Output the (x, y) coordinate of the center of the cell containing the given text.  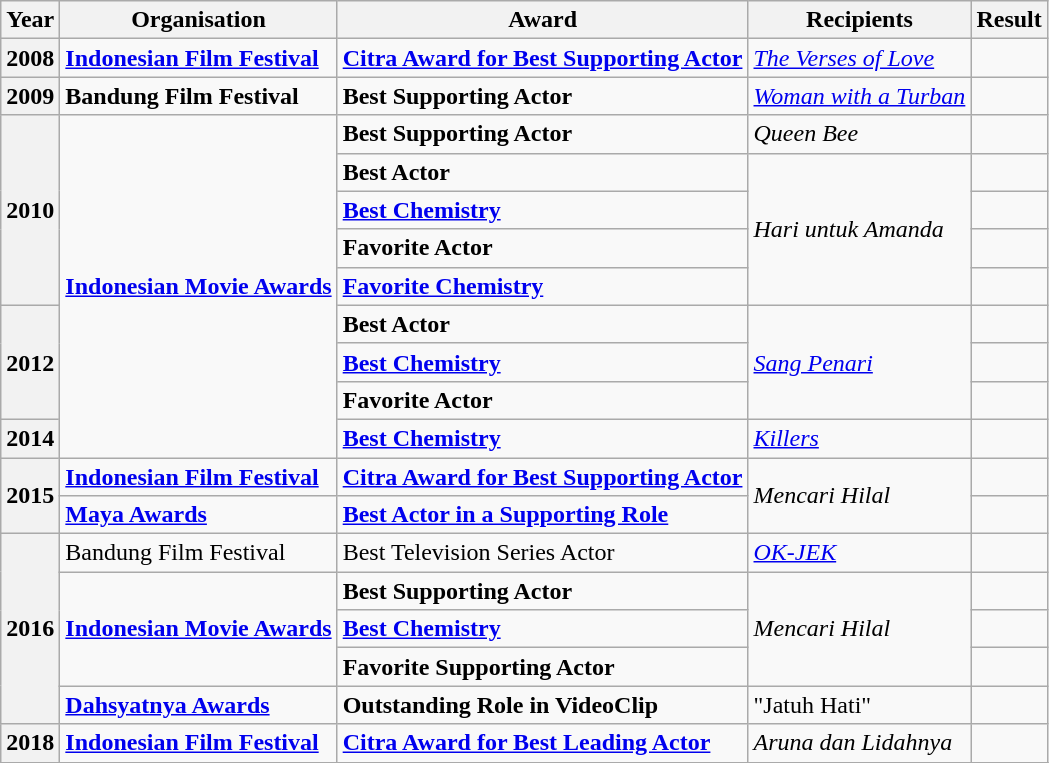
Citra Award for Best Leading Actor (542, 743)
Woman with a Turban (860, 96)
Favorite Chemistry (542, 286)
OK-JEK (860, 553)
Organisation (198, 20)
Sang Penari (860, 362)
2008 (30, 58)
Result (1009, 20)
2018 (30, 743)
2015 (30, 496)
Recipients (860, 20)
The Verses of Love (860, 58)
Killers (860, 438)
2014 (30, 438)
Best Television Series Actor (542, 553)
Best Actor in a Supporting Role (542, 515)
Award (542, 20)
Favorite Supporting Actor (542, 667)
Maya Awards (198, 515)
Aruna dan Lidahnya (860, 743)
2009 (30, 96)
2010 (30, 210)
Outstanding Role in VideoClip (542, 705)
Year (30, 20)
2012 (30, 362)
Hari untuk Amanda (860, 229)
Queen Bee (860, 134)
Dahsyatnya Awards (198, 705)
"Jatuh Hati" (860, 705)
2016 (30, 629)
